Search for the cell housing the specified text and yield its (x, y) center coordinate. 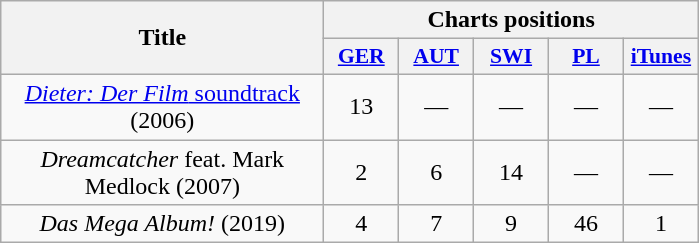
13 (362, 106)
4 (362, 224)
46 (586, 224)
iTunes (660, 57)
1 (660, 224)
Das Mega Album! (2019) (162, 224)
9 (512, 224)
Charts positions (512, 20)
Title (162, 38)
14 (512, 172)
SWI (512, 57)
GER (362, 57)
PL (586, 57)
Dreamcatcher feat. Mark Medlock (2007) (162, 172)
6 (436, 172)
2 (362, 172)
Dieter: Der Film soundtrack (2006) (162, 106)
AUT (436, 57)
7 (436, 224)
